Capture the cell that displays the provided text and extract its [X, Y] central coordinate. 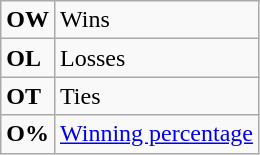
Wins [156, 20]
O% [28, 134]
OT [28, 96]
Losses [156, 58]
OL [28, 58]
OW [28, 20]
Winning percentage [156, 134]
Ties [156, 96]
